Scan for the cell matching the given text and deliver its (X, Y) coordinate at center. 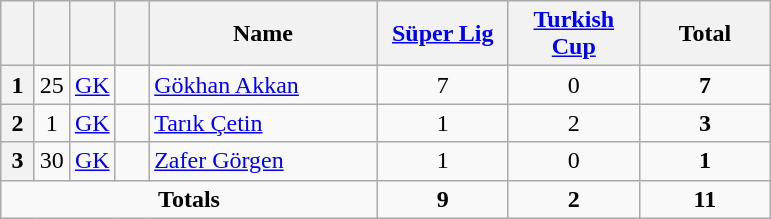
Süper Lig (442, 34)
Name (264, 34)
Totals (189, 199)
Tarık Çetin (264, 123)
30 (52, 161)
Total (704, 34)
Gökhan Akkan (264, 85)
9 (442, 199)
11 (704, 199)
25 (52, 85)
Turkish Cup (574, 34)
Zafer Görgen (264, 161)
